Scan for the cell matching the given text and deliver its [x, y] coordinate at center. 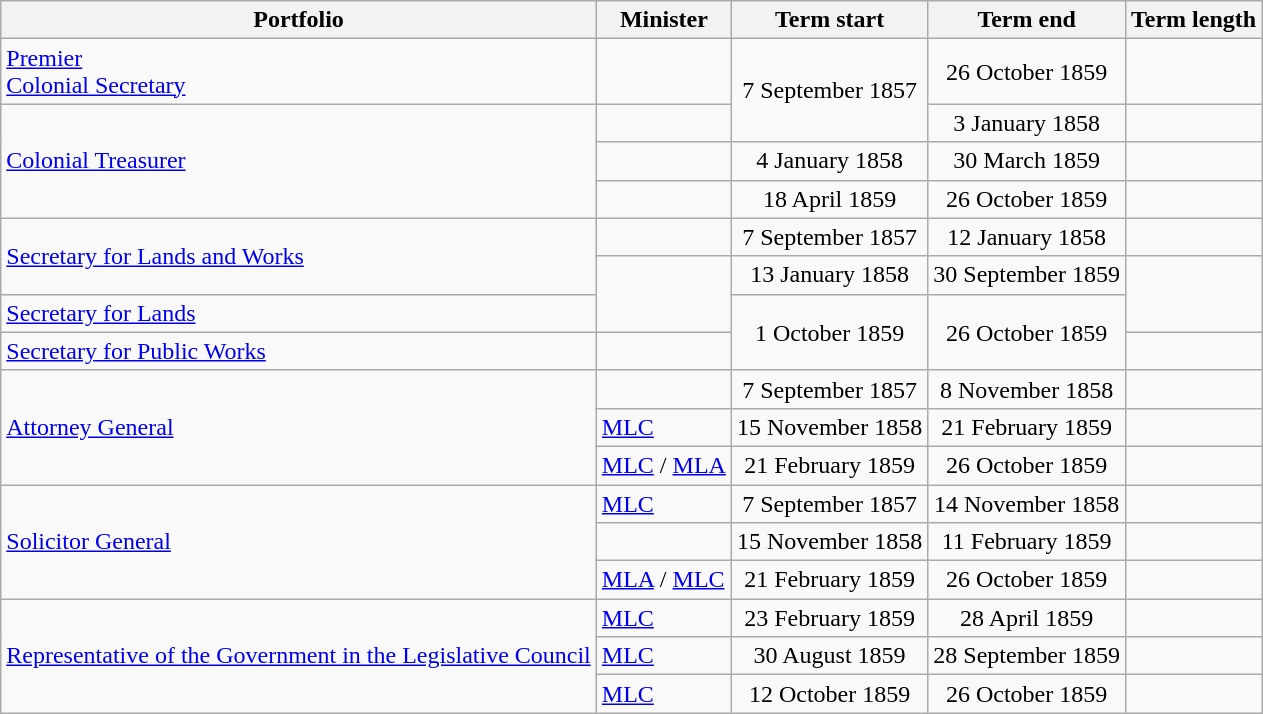
30 August 1859 [829, 656]
Attorney General [299, 427]
23 February 1859 [829, 618]
28 April 1859 [1027, 618]
Secretary for Lands [299, 313]
4 January 1858 [829, 161]
12 October 1859 [829, 694]
PremierColonial Secretary [299, 72]
3 January 1858 [1027, 123]
28 September 1859 [1027, 656]
Minister [664, 20]
Portfolio [299, 20]
8 November 1858 [1027, 389]
Colonial Treasurer [299, 161]
1 October 1859 [829, 332]
30 March 1859 [1027, 161]
Representative of the Government in the Legislative Council [299, 656]
13 January 1858 [829, 275]
Term start [829, 20]
11 February 1859 [1027, 542]
14 November 1858 [1027, 503]
Secretary for Public Works [299, 351]
Term end [1027, 20]
Solicitor General [299, 541]
MLA / MLC [664, 580]
12 January 1858 [1027, 237]
Secretary for Lands and Works [299, 256]
Term length [1193, 20]
18 April 1859 [829, 199]
MLC / MLA [664, 465]
30 September 1859 [1027, 275]
